Scan for the cell matching the given text and deliver its [x, y] coordinate at center. 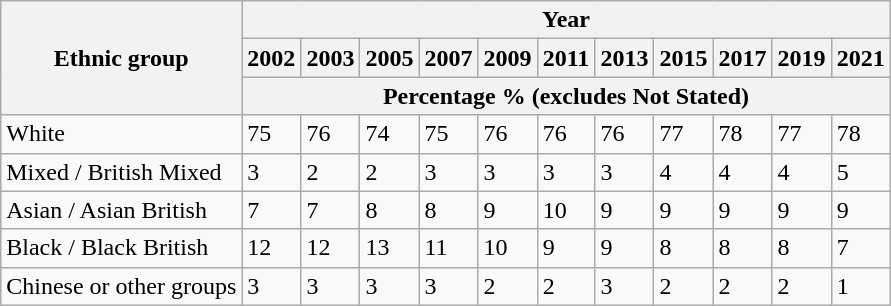
White [122, 134]
1 [860, 286]
Chinese or other groups [122, 286]
2017 [742, 58]
2009 [508, 58]
Percentage % (excludes Not Stated) [566, 96]
Mixed / British Mixed [122, 172]
74 [390, 134]
2013 [624, 58]
2003 [330, 58]
11 [448, 248]
2005 [390, 58]
2007 [448, 58]
2011 [566, 58]
5 [860, 172]
13 [390, 248]
Asian / Asian British [122, 210]
2015 [684, 58]
2002 [272, 58]
2019 [802, 58]
2021 [860, 58]
Ethnic group [122, 58]
Year [566, 20]
Black / Black British [122, 248]
